From the cell containing the given text, extract its center point as (X, Y) coordinate. 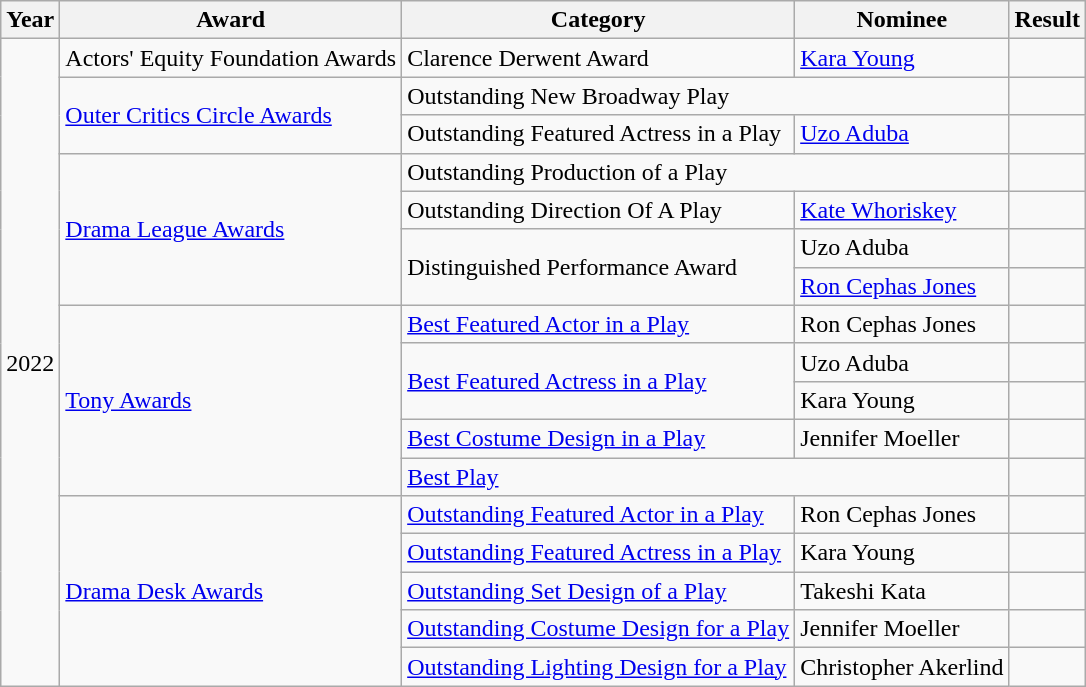
Outstanding Production of a Play (706, 172)
Best Featured Actress in a Play (598, 381)
Outstanding New Broadway Play (706, 96)
Takeshi Kata (902, 591)
Outstanding Costume Design for a Play (598, 629)
Tony Awards (231, 400)
2022 (30, 362)
Best Featured Actor in a Play (598, 324)
Christopher Akerlind (902, 667)
Result (1047, 20)
Outstanding Set Design of a Play (598, 591)
Distinguished Performance Award (598, 267)
Clarence Derwent Award (598, 58)
Nominee (902, 20)
Drama League Awards (231, 229)
Outstanding Lighting Design for a Play (598, 667)
Outstanding Direction Of A Play (598, 210)
Outstanding Featured Actor in a Play (598, 515)
Outer Critics Circle Awards (231, 115)
Best Play (706, 477)
Award (231, 20)
Drama Desk Awards (231, 591)
Category (598, 20)
Kate Whoriskey (902, 210)
Actors' Equity Foundation Awards (231, 58)
Year (30, 20)
Best Costume Design in a Play (598, 438)
